For the text-containing cell, return its midpoint in [X, Y] coordinate format. 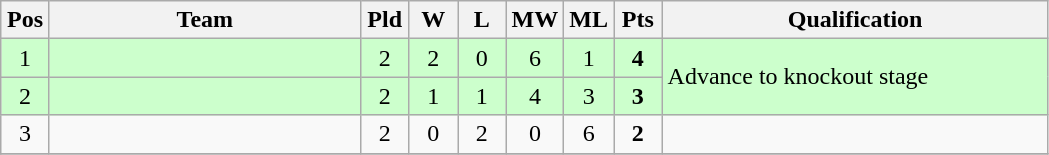
ML [589, 20]
Pts [638, 20]
Pld [384, 20]
L [482, 20]
W [434, 20]
Team [204, 20]
MW [535, 20]
Advance to knockout stage [855, 77]
Pos [26, 20]
Qualification [855, 20]
